For the text-containing cell, return its midpoint in [X, Y] coordinate format. 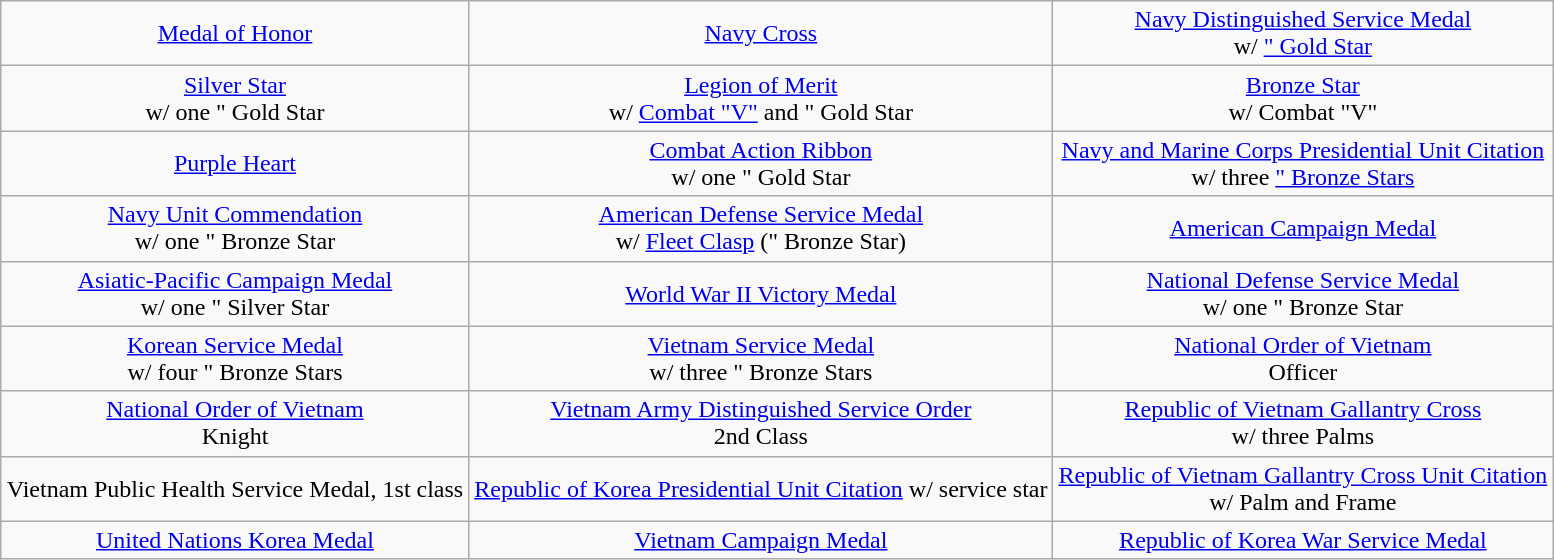
Legion of Meritw/ Combat "V" and " Gold Star [761, 98]
Asiatic-Pacific Campaign Medalw/ one " Silver Star [235, 294]
Republic of Vietnam Gallantry Cross Unit Citationw/ Palm and Frame [1303, 488]
National Defense Service Medalw/ one " Bronze Star [1303, 294]
Vietnam Army Distinguished Service Order2nd Class [761, 424]
Republic of Korea War Service Medal [1303, 540]
World War II Victory Medal [761, 294]
American Defense Service Medalw/ Fleet Clasp (" Bronze Star) [761, 228]
Republic of Vietnam Gallantry Crossw/ three Palms [1303, 424]
Navy and Marine Corps Presidential Unit Citation w/ three " Bronze Stars [1303, 164]
Navy Cross [761, 34]
Vietnam Campaign Medal [761, 540]
National Order of VietnamOfficer [1303, 358]
Silver Starw/ one " Gold Star [235, 98]
United Nations Korea Medal [235, 540]
Combat Action Ribbonw/ one " Gold Star [761, 164]
Republic of Korea Presidential Unit Citation w/ service star [761, 488]
American Campaign Medal [1303, 228]
Navy Unit Commendationw/ one " Bronze Star [235, 228]
Medal of Honor [235, 34]
Vietnam Public Health Service Medal, 1st class [235, 488]
Purple Heart [235, 164]
Navy Distinguished Service Medalw/ " Gold Star [1303, 34]
Korean Service Medalw/ four " Bronze Stars [235, 358]
National Order of VietnamKnight [235, 424]
Bronze Starw/ Combat "V" [1303, 98]
Vietnam Service Medalw/ three " Bronze Stars [761, 358]
